Determine the (x, y) coordinate at the center of the cell enclosing the given text.  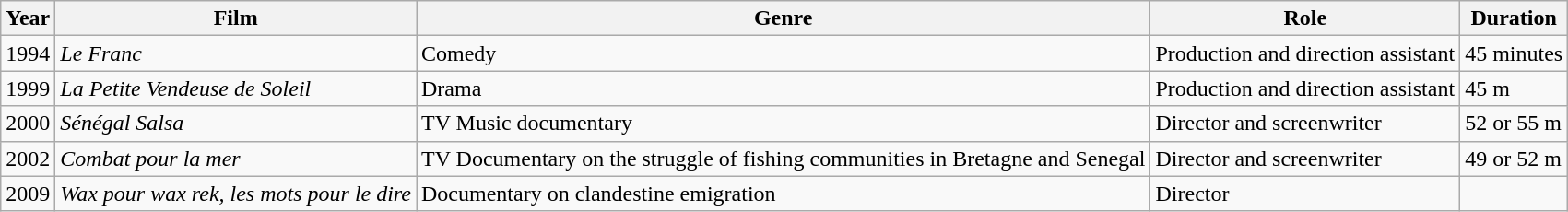
1994 (28, 53)
52 or 55 m (1514, 124)
Combat pour la mer (236, 159)
Duration (1514, 18)
49 or 52 m (1514, 159)
Documentary on clandestine emigration (784, 194)
Film (236, 18)
Genre (784, 18)
TV Documentary on the struggle of fishing communities in Bretagne and Senegal (784, 159)
Role (1305, 18)
45 minutes (1514, 53)
Drama (784, 88)
1999 (28, 88)
2002 (28, 159)
La Petite Vendeuse de Soleil (236, 88)
Year (28, 18)
45 m (1514, 88)
Comedy (784, 53)
Le Franc (236, 53)
2000 (28, 124)
Director (1305, 194)
Wax pour wax rek, les mots pour le dire (236, 194)
Sénégal Salsa (236, 124)
2009 (28, 194)
TV Music documentary (784, 124)
